Return (X, Y) of the center of cell containing provided text 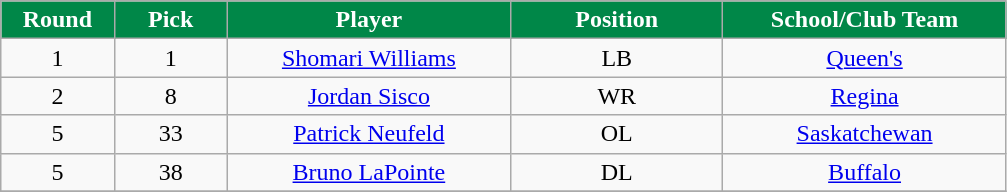
Jordan Sisco (368, 96)
Buffalo (864, 172)
Round (58, 20)
2 (58, 96)
33 (170, 134)
Shomari Williams (368, 58)
8 (170, 96)
Saskatchewan (864, 134)
School/Club Team (864, 20)
LB (617, 58)
Player (368, 20)
Regina (864, 96)
Pick (170, 20)
OL (617, 134)
Queen's (864, 58)
Position (617, 20)
DL (617, 172)
Patrick Neufeld (368, 134)
38 (170, 172)
Bruno LaPointe (368, 172)
WR (617, 96)
